Find where the given text appears and provide that cell's center as [x, y] coordinate. 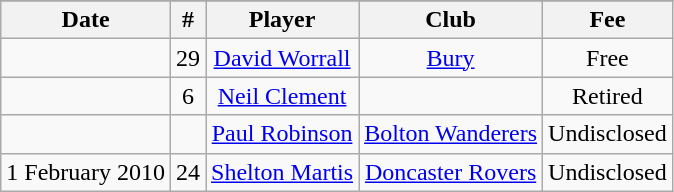
Retired [608, 96]
Bury [451, 58]
Date [86, 20]
Bolton Wanderers [451, 134]
1 February 2010 [86, 172]
David Worrall [282, 58]
Neil Clement [282, 96]
Shelton Martis [282, 172]
Fee [608, 20]
Paul Robinson [282, 134]
6 [188, 96]
# [188, 20]
Free [608, 58]
Club [451, 20]
Player [282, 20]
24 [188, 172]
29 [188, 58]
Doncaster Rovers [451, 172]
